Return the [x, y] coordinate for the center point of the cell that contains the specified text.  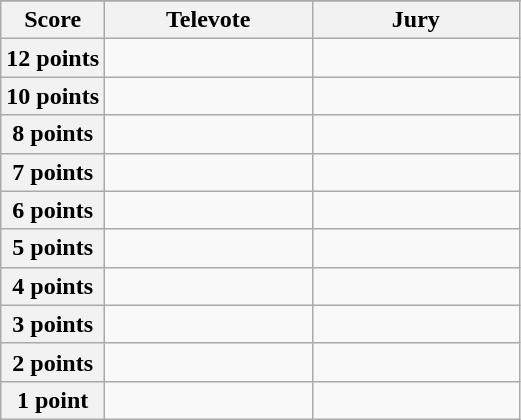
Score [53, 20]
8 points [53, 134]
10 points [53, 96]
4 points [53, 286]
7 points [53, 172]
1 point [53, 400]
2 points [53, 362]
5 points [53, 248]
12 points [53, 58]
6 points [53, 210]
Jury [416, 20]
3 points [53, 324]
Televote [209, 20]
